Locate the cell with the specified text and output its [x, y] center coordinate. 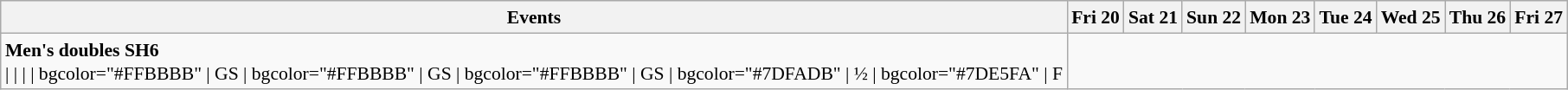
Mon 23 [1280, 17]
Men's doubles SH6| | | | bgcolor="#FFBBBB" | GS | bgcolor="#FFBBBB" | GS | bgcolor="#FFBBBB" | GS | bgcolor="#7DFADB" | ½ | bgcolor="#7DE5FA" | F [534, 61]
Tue 24 [1345, 17]
Fri 20 [1096, 17]
Sun 22 [1213, 17]
Wed 25 [1411, 17]
Sat 21 [1153, 17]
Fri 27 [1539, 17]
Events [534, 17]
Thu 26 [1478, 17]
